Identify which cell holds the provided text, then report its [X, Y] central coordinate. 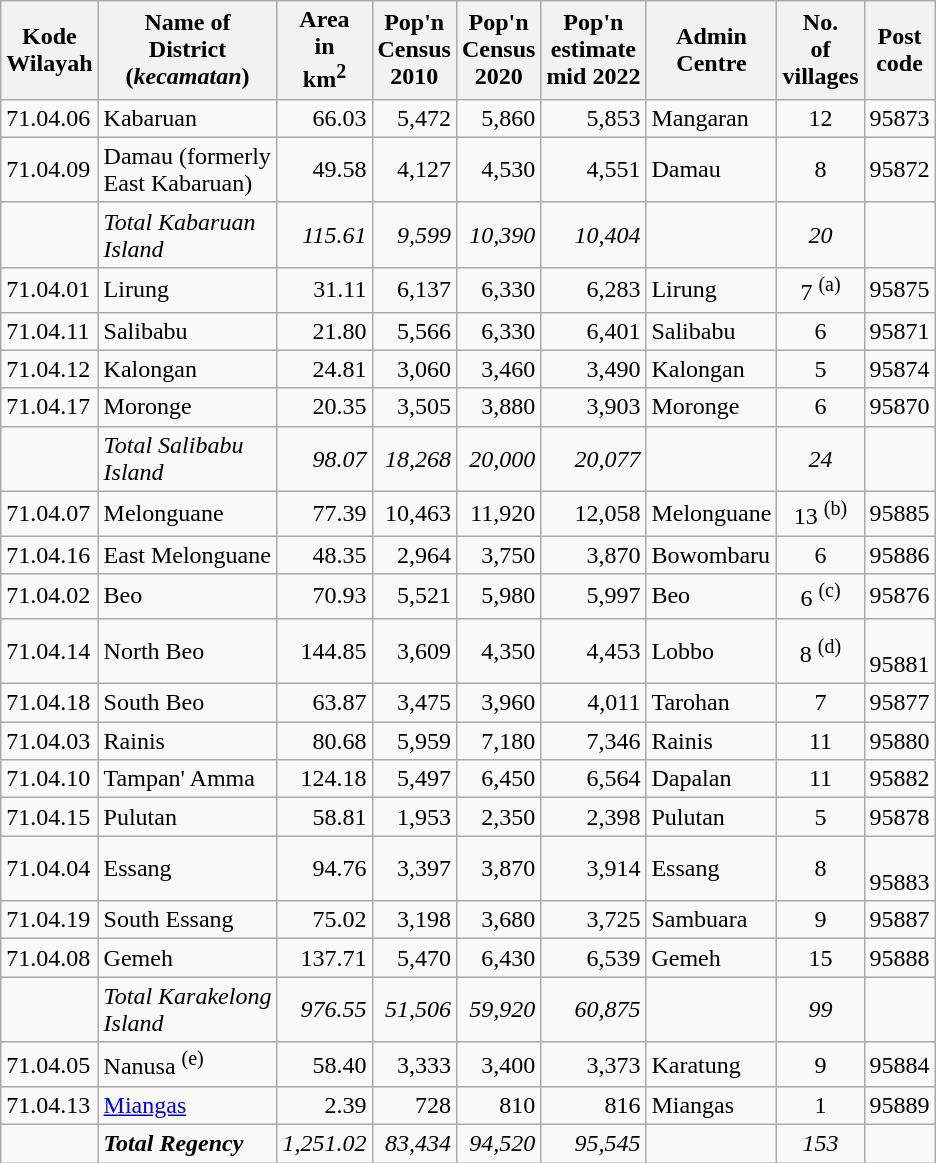
4,127 [414, 170]
94,520 [498, 1144]
3,960 [498, 703]
2,350 [498, 817]
95,545 [594, 1144]
71.04.07 [50, 514]
20 [820, 234]
31.11 [324, 290]
71.04.19 [50, 920]
71.04.08 [50, 958]
Damau (formerly East Kabaruan) [188, 170]
Damau [712, 170]
1 [820, 1106]
6,539 [594, 958]
71.04.06 [50, 118]
3,609 [414, 650]
6,137 [414, 290]
3,373 [594, 1064]
816 [594, 1106]
115.61 [324, 234]
77.39 [324, 514]
Pop'nCensus2020 [498, 50]
Total Karakelong Island [188, 1010]
20,000 [498, 458]
20.35 [324, 407]
18,268 [414, 458]
144.85 [324, 650]
95888 [900, 958]
3,400 [498, 1064]
51,506 [414, 1010]
20,077 [594, 458]
5,997 [594, 596]
95874 [900, 369]
95884 [900, 1064]
AdminCentre [712, 50]
7,346 [594, 741]
3,060 [414, 369]
12 [820, 118]
3,750 [498, 555]
15 [820, 958]
Nanusa (e) [188, 1064]
5,497 [414, 779]
95887 [900, 920]
7 (a) [820, 290]
95871 [900, 331]
Bowombaru [712, 555]
Dapalan [712, 779]
95881 [900, 650]
95886 [900, 555]
5,566 [414, 331]
12,058 [594, 514]
137.71 [324, 958]
3,460 [498, 369]
6,564 [594, 779]
48.35 [324, 555]
95885 [900, 514]
South Essang [188, 920]
71.04.14 [50, 650]
71.04.04 [50, 868]
No. ofvillages [820, 50]
3,725 [594, 920]
6,450 [498, 779]
3,505 [414, 407]
95877 [900, 703]
3,680 [498, 920]
71.04.16 [50, 555]
Mangaran [712, 118]
5,980 [498, 596]
5,470 [414, 958]
70.93 [324, 596]
71.04.02 [50, 596]
49.58 [324, 170]
5,860 [498, 118]
3,914 [594, 868]
6,430 [498, 958]
95889 [900, 1106]
95880 [900, 741]
3,333 [414, 1064]
Total Salibabu Island [188, 458]
3,475 [414, 703]
71.04.12 [50, 369]
Tarohan [712, 703]
95883 [900, 868]
11,920 [498, 514]
3,397 [414, 868]
2,398 [594, 817]
Total Kabaruan Island [188, 234]
10,463 [414, 514]
99 [820, 1010]
60,875 [594, 1010]
North Beo [188, 650]
3,880 [498, 407]
South Beo [188, 703]
Pop'nestimatemid 2022 [594, 50]
728 [414, 1106]
71.04.15 [50, 817]
Total Regency [188, 1144]
5,472 [414, 118]
95873 [900, 118]
58.40 [324, 1064]
9,599 [414, 234]
13 (b) [820, 514]
63.87 [324, 703]
6 (c) [820, 596]
East Melonguane [188, 555]
5,959 [414, 741]
59,920 [498, 1010]
66.03 [324, 118]
124.18 [324, 779]
24 [820, 458]
71.04.05 [50, 1064]
Kode Wilayah [50, 50]
Lobbo [712, 650]
83,434 [414, 1144]
6,401 [594, 331]
10,404 [594, 234]
3,198 [414, 920]
58.81 [324, 817]
810 [498, 1106]
7,180 [498, 741]
10,390 [498, 234]
98.07 [324, 458]
Tampan' Amma [188, 779]
5,521 [414, 596]
71.04.09 [50, 170]
6,283 [594, 290]
71.04.13 [50, 1106]
95878 [900, 817]
8 (d) [820, 650]
976.55 [324, 1010]
95872 [900, 170]
95875 [900, 290]
4,551 [594, 170]
4,453 [594, 650]
75.02 [324, 920]
71.04.17 [50, 407]
2.39 [324, 1106]
4,530 [498, 170]
80.68 [324, 741]
Postcode [900, 50]
71.04.03 [50, 741]
1,953 [414, 817]
Karatung [712, 1064]
71.04.11 [50, 331]
3,490 [594, 369]
Pop'nCensus2010 [414, 50]
Areain km2 [324, 50]
95882 [900, 779]
5,853 [594, 118]
7 [820, 703]
24.81 [324, 369]
3,903 [594, 407]
Sambuara [712, 920]
21.80 [324, 331]
4,350 [498, 650]
2,964 [414, 555]
71.04.10 [50, 779]
4,011 [594, 703]
153 [820, 1144]
71.04.18 [50, 703]
95870 [900, 407]
71.04.01 [50, 290]
95876 [900, 596]
Kabaruan [188, 118]
Name ofDistrict(kecamatan) [188, 50]
94.76 [324, 868]
1,251.02 [324, 1144]
